Capture the cell that displays the provided text and extract its [X, Y] central coordinate. 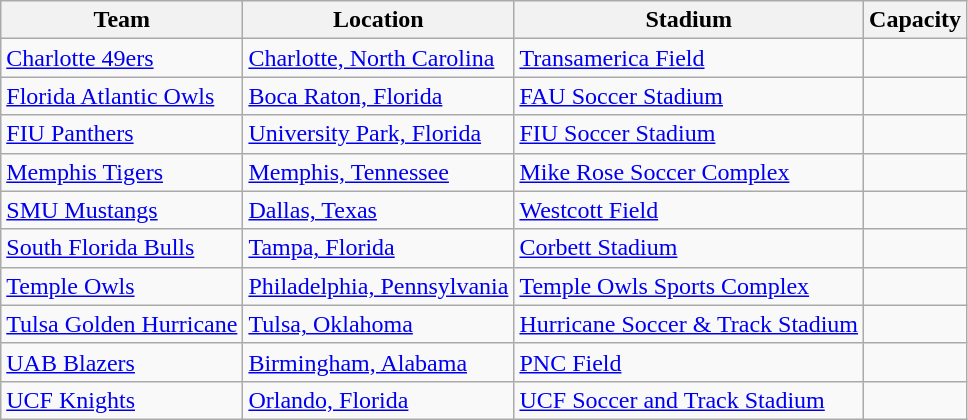
UCF Knights [122, 400]
Charlotte 49ers [122, 58]
UAB Blazers [122, 362]
FAU Soccer Stadium [689, 96]
Florida Atlantic Owls [122, 96]
Memphis Tigers [122, 172]
SMU Mustangs [122, 210]
FIU Panthers [122, 134]
FIU Soccer Stadium [689, 134]
Capacity [916, 20]
University Park, Florida [378, 134]
UCF Soccer and Track Stadium [689, 400]
Memphis, Tennessee [378, 172]
Location [378, 20]
Hurricane Soccer & Track Stadium [689, 324]
Philadelphia, Pennsylvania [378, 286]
Corbett Stadium [689, 248]
Transamerica Field [689, 58]
PNC Field [689, 362]
Tulsa Golden Hurricane [122, 324]
Tampa, Florida [378, 248]
Birmingham, Alabama [378, 362]
Tulsa, Oklahoma [378, 324]
Temple Owls Sports Complex [689, 286]
Dallas, Texas [378, 210]
Team [122, 20]
Stadium [689, 20]
Mike Rose Soccer Complex [689, 172]
Charlotte, North Carolina [378, 58]
South Florida Bulls [122, 248]
Temple Owls [122, 286]
Boca Raton, Florida [378, 96]
Orlando, Florida [378, 400]
Westcott Field [689, 210]
